Locate the cell with the specified text and output its (X, Y) center coordinate. 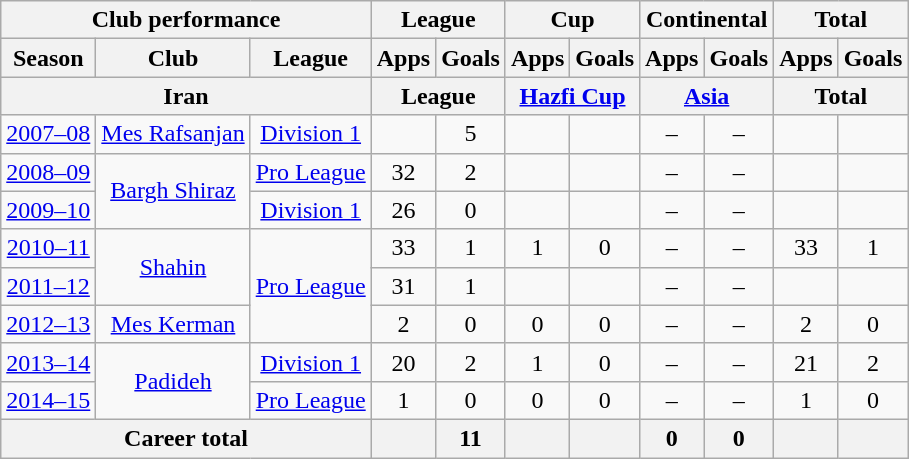
Season (48, 58)
32 (403, 172)
Hazfi Cup (572, 96)
Shahin (173, 267)
Continental (707, 20)
31 (403, 286)
2008–09 (48, 172)
26 (403, 210)
2012–13 (48, 324)
Padideh (173, 381)
Bargh Shiraz (173, 191)
2011–12 (48, 286)
Career total (186, 438)
Mes Rafsanjan (173, 134)
2009–10 (48, 210)
2013–14 (48, 362)
Mes Kerman (173, 324)
2010–11 (48, 248)
Cup (572, 20)
Club performance (186, 20)
Asia (707, 96)
21 (806, 362)
Iran (186, 96)
Club (173, 58)
5 (471, 134)
2014–15 (48, 400)
2007–08 (48, 134)
11 (471, 438)
20 (403, 362)
